Return (X, Y) of the center of cell containing provided text 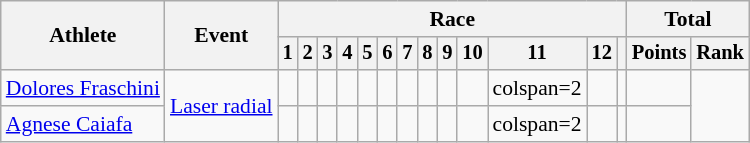
Rank (720, 54)
9 (447, 54)
7 (407, 54)
3 (328, 54)
10 (472, 54)
8 (427, 54)
Agnese Caiafa (83, 124)
Event (222, 36)
Athlete (83, 36)
1 (288, 54)
5 (367, 54)
4 (347, 54)
2 (308, 54)
Dolores Fraschini (83, 88)
6 (387, 54)
12 (602, 54)
Points (659, 54)
Race (452, 19)
11 (538, 54)
Total (688, 19)
Laser radial (222, 106)
